For the text-containing cell, return its midpoint in (X, Y) coordinate format. 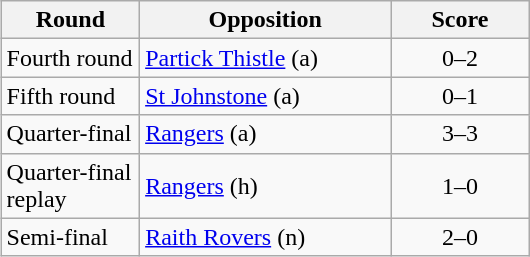
Partick Thistle (a) (266, 58)
Rangers (a) (266, 134)
Quarter-final replay (70, 186)
1–0 (460, 186)
Fifth round (70, 96)
3–3 (460, 134)
Semi-final (70, 237)
2–0 (460, 237)
Fourth round (70, 58)
0–1 (460, 96)
0–2 (460, 58)
Rangers (h) (266, 186)
Raith Rovers (n) (266, 237)
Round (70, 20)
Quarter-final (70, 134)
Opposition (266, 20)
Score (460, 20)
St Johnstone (a) (266, 96)
